Extract the (x, y) coordinate from the center of the cell holding the provided text.  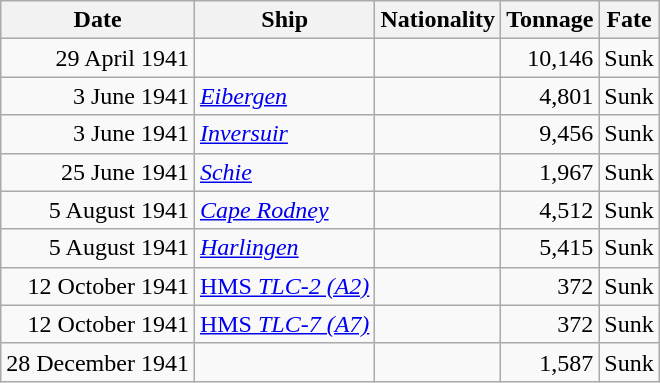
25 June 1941 (98, 172)
HMS TLC-2 (A2) (284, 286)
1,587 (550, 362)
HMS TLC-7 (A7) (284, 324)
4,512 (550, 210)
Fate (629, 20)
4,801 (550, 96)
Inversuir (284, 134)
1,967 (550, 172)
Cape Rodney (284, 210)
Eibergen (284, 96)
28 December 1941 (98, 362)
Nationality (438, 20)
Date (98, 20)
5,415 (550, 248)
Ship (284, 20)
29 April 1941 (98, 58)
10,146 (550, 58)
Harlingen (284, 248)
Schie (284, 172)
Tonnage (550, 20)
9,456 (550, 134)
